From the cell containing the given text, extract its center point as [x, y] coordinate. 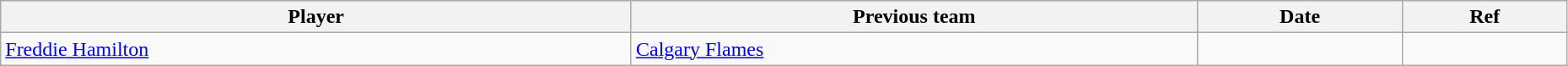
Date [1300, 17]
Player [316, 17]
Ref [1484, 17]
Calgary Flames [914, 49]
Freddie Hamilton [316, 49]
Previous team [914, 17]
